From the cell containing the given text, extract its center point as [x, y] coordinate. 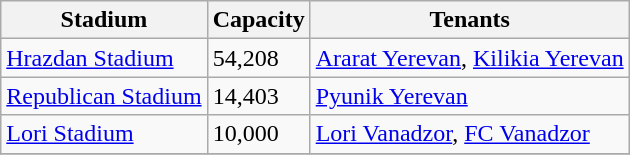
Lori Stadium [104, 134]
Ararat Yerevan, Kilikia Yerevan [470, 58]
Hrazdan Stadium [104, 58]
Tenants [470, 20]
Capacity [258, 20]
Stadium [104, 20]
Lori Vanadzor, FC Vanadzor [470, 134]
Republican Stadium [104, 96]
Pyunik Yerevan [470, 96]
54,208 [258, 58]
10,000 [258, 134]
14,403 [258, 96]
